Search for the cell housing the specified text and yield its [x, y] center coordinate. 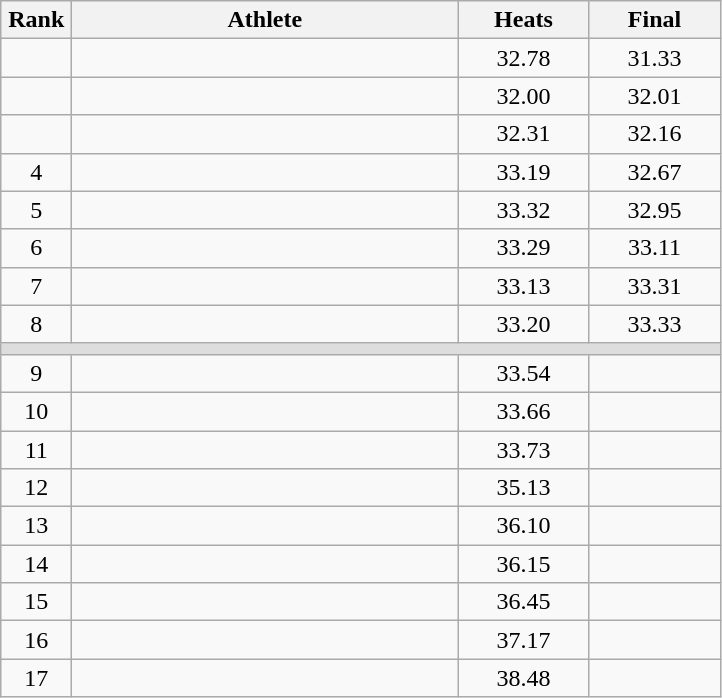
33.66 [524, 411]
38.48 [524, 678]
Athlete [265, 20]
16 [36, 640]
6 [36, 248]
8 [36, 324]
4 [36, 172]
Heats [524, 20]
10 [36, 411]
33.73 [524, 449]
11 [36, 449]
32.78 [524, 58]
32.16 [654, 134]
17 [36, 678]
33.13 [524, 286]
Rank [36, 20]
33.54 [524, 373]
33.20 [524, 324]
5 [36, 210]
33.29 [524, 248]
Final [654, 20]
33.19 [524, 172]
32.95 [654, 210]
32.31 [524, 134]
36.45 [524, 602]
33.11 [654, 248]
9 [36, 373]
32.00 [524, 96]
36.15 [524, 564]
33.32 [524, 210]
33.31 [654, 286]
7 [36, 286]
12 [36, 488]
36.10 [524, 526]
37.17 [524, 640]
14 [36, 564]
32.67 [654, 172]
31.33 [654, 58]
33.33 [654, 324]
13 [36, 526]
15 [36, 602]
35.13 [524, 488]
32.01 [654, 96]
